For the text-containing cell, return its midpoint in [x, y] coordinate format. 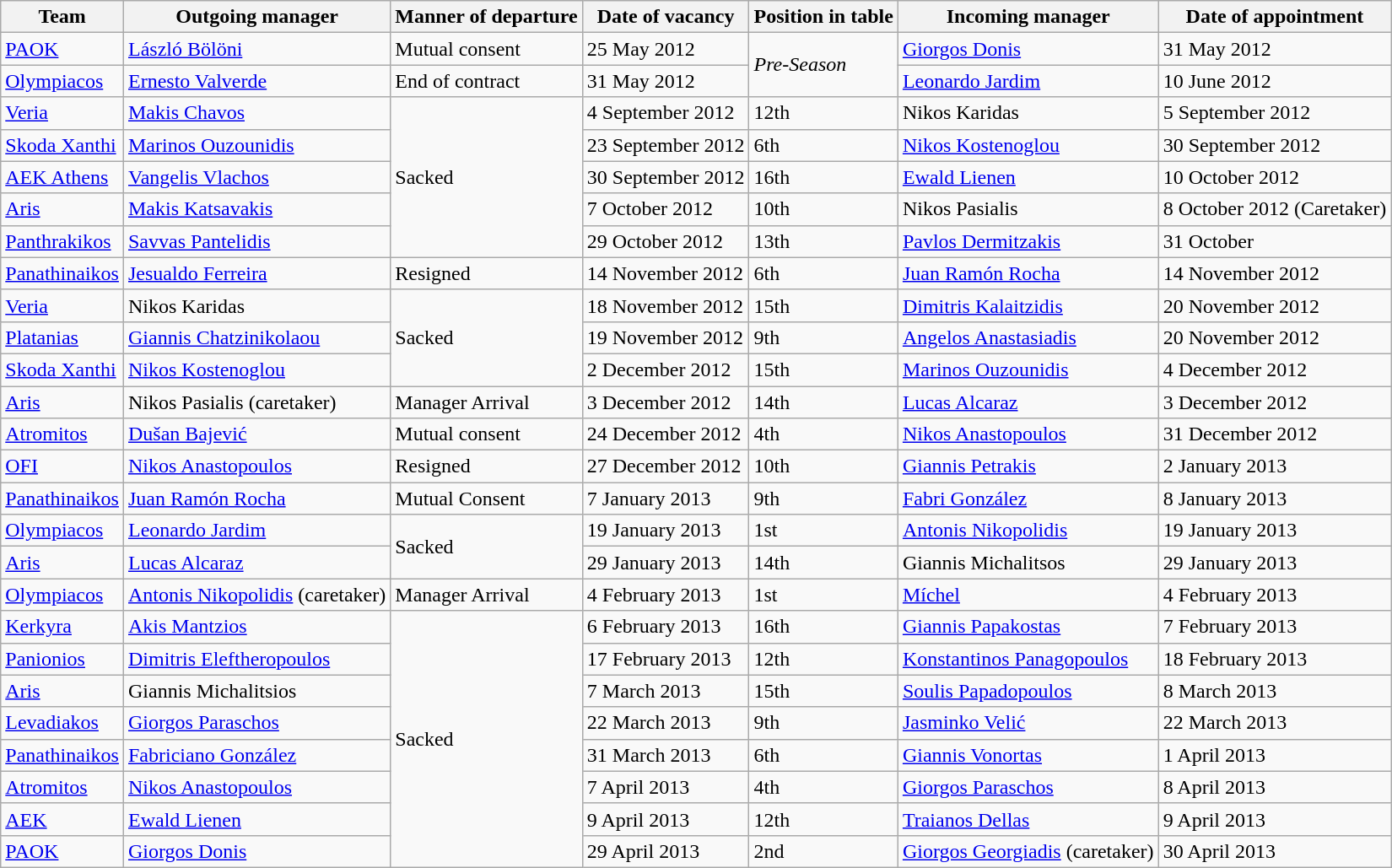
Giannis Michalitsos [1028, 563]
10 June 2012 [1275, 81]
17 February 2013 [666, 659]
Akis Mantzios [256, 627]
Team [62, 17]
24 December 2012 [666, 434]
Ernesto Valverde [256, 81]
Date of vacancy [666, 17]
31 May 2012 [1275, 49]
Giannis Chatzinikolaou [256, 337]
23 September 2012 [666, 145]
Panionios [62, 659]
Giannis Papakostas [1028, 627]
7 February 2013 [1275, 627]
Platanias [62, 337]
31 December 2012 [1275, 434]
Fabriciano González [256, 755]
8 January 2013 [1275, 499]
19 November 2012 [666, 337]
Giannis Michalitsios [256, 691]
Dimitris Eleftheropoulos [256, 659]
Nikos Pasialis (caretaker) [256, 402]
Outgoing manager [256, 17]
Dušan Bajević [256, 434]
7 January 2013 [666, 499]
Angelos Anastasiadis [1028, 337]
8 April 2013 [1275, 787]
Dimitris Kalaitzidis [1028, 305]
Traianos Dellas [1028, 819]
Pre-Season [823, 65]
2nd [823, 851]
8 March 2013 [1275, 691]
Levadiakos [62, 723]
2 January 2013 [1275, 466]
Konstantinos Panagopoulos [1028, 659]
Date of appointment [1275, 17]
End of contract [486, 81]
6 February 2013 [666, 627]
AEK [62, 819]
Antonis Nikopolidis (caretaker) [256, 595]
30 April 2013 [1275, 851]
2 December 2012 [666, 369]
7 October 2012 [666, 209]
Giannis Vonortas [1028, 755]
Giorgos Georgiadis (caretaker) [1028, 851]
Position in table [823, 17]
Antonis Nikopolidis [1028, 531]
AEK Athens [62, 177]
Mutual Consent [486, 499]
Míchel [1028, 595]
László Bölöni [256, 49]
7 April 2013 [666, 787]
13th [823, 241]
10 October 2012 [1275, 177]
Makis Katsavakis [256, 209]
25 May 2012 [666, 49]
Fabri González [1028, 499]
4 September 2012 [666, 113]
7 March 2013 [666, 691]
Manner of departure [486, 17]
4 December 2012 [1275, 369]
Makis Chavos [256, 113]
31 Μay 2012 [666, 81]
Incoming manager [1028, 17]
18 February 2013 [1275, 659]
Jasminko Velić [1028, 723]
Soulis Papadopoulos [1028, 691]
Nikos Pasialis [1028, 209]
5 September 2012 [1275, 113]
Vangelis Vlachos [256, 177]
8 October 2012 (Caretaker) [1275, 209]
29 October 2012 [666, 241]
31 March 2013 [666, 755]
Pavlos Dermitzakis [1028, 241]
27 December 2012 [666, 466]
18 November 2012 [666, 305]
Jesualdo Ferreira [256, 273]
Panthrakikos [62, 241]
Giannis Petrakis [1028, 466]
31 October [1275, 241]
OFI [62, 466]
1 April 2013 [1275, 755]
29 April 2013 [666, 851]
Kerkyra [62, 627]
Savvas Pantelidis [256, 241]
